Extract the (x, y) coordinate from the center of the cell holding the provided text.  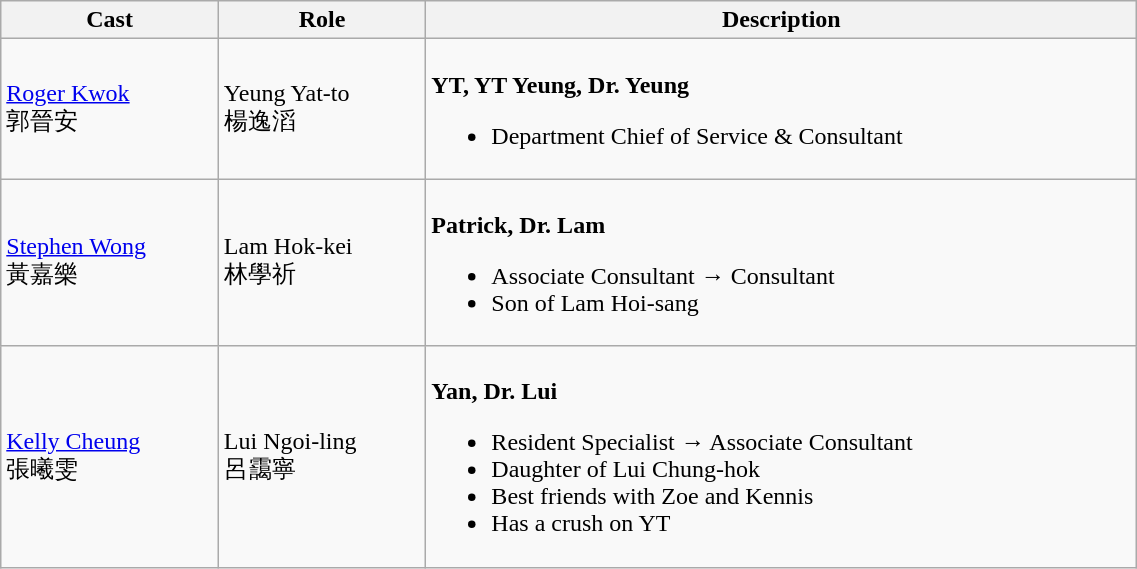
Lam Hok-kei 林學祈 (322, 262)
YT, YT Yeung, Dr. YeungDepartment Chief of Service & Consultant (782, 109)
Kelly Cheung 張曦雯 (110, 456)
Cast (110, 20)
Yeung Yat-to楊逸滔 (322, 109)
Yan, Dr. LuiResident Specialist → Associate ConsultantDaughter of Lui Chung-hokBest friends with Zoe and KennisHas a crush on YT (782, 456)
Stephen Wong 黃嘉樂 (110, 262)
Role (322, 20)
Roger Kwok 郭晉安 (110, 109)
Lui Ngoi-ling 呂靄寧 (322, 456)
Description (782, 20)
Patrick, Dr. LamAssociate Consultant → ConsultantSon of Lam Hoi-sang (782, 262)
